Search for the cell housing the specified text and yield its (X, Y) center coordinate. 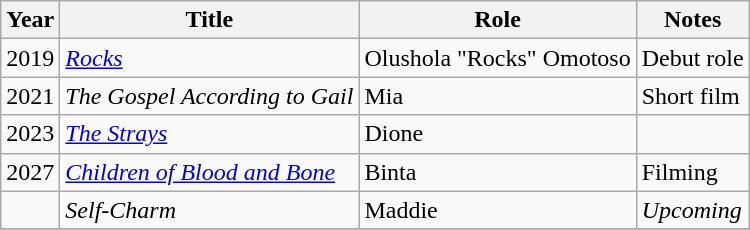
Children of Blood and Bone (210, 172)
Dione (498, 134)
Mia (498, 96)
Role (498, 20)
Binta (498, 172)
The Strays (210, 134)
2019 (30, 58)
Maddie (498, 210)
Self-Charm (210, 210)
Filming (692, 172)
Year (30, 20)
Title (210, 20)
2027 (30, 172)
Notes (692, 20)
The Gospel According to Gail (210, 96)
Debut role (692, 58)
2021 (30, 96)
Olushola "Rocks" Omotoso (498, 58)
Upcoming (692, 210)
Rocks (210, 58)
Short film (692, 96)
2023 (30, 134)
